Detect which cell encompasses the target text, then output its [X, Y] center coordinate. 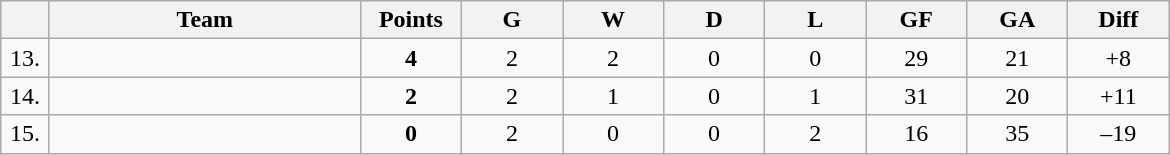
Team [204, 20]
+8 [1118, 58]
–19 [1118, 134]
14. [26, 96]
W [612, 20]
D [714, 20]
GA [1018, 20]
13. [26, 58]
GF [916, 20]
Diff [1118, 20]
29 [916, 58]
L [816, 20]
G [512, 20]
16 [916, 134]
31 [916, 96]
15. [26, 134]
4 [410, 58]
+11 [1118, 96]
Points [410, 20]
35 [1018, 134]
20 [1018, 96]
21 [1018, 58]
